Find where the given text appears and provide that cell's center as (x, y) coordinate. 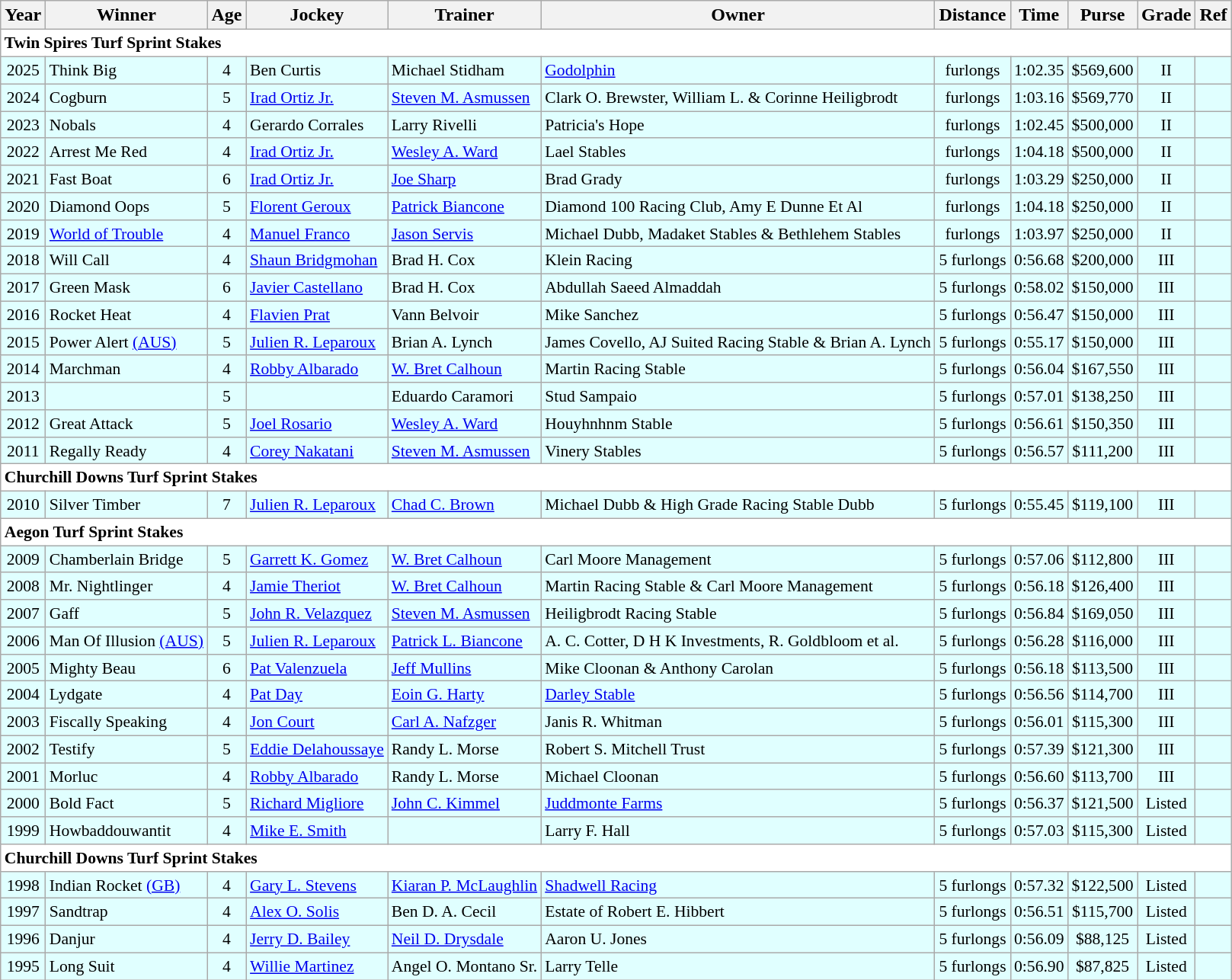
Pat Day (317, 695)
Lydgate (126, 695)
Vinery Stables (738, 450)
Sandtrap (126, 912)
Eddie Delahoussaye (317, 749)
$138,250 (1102, 396)
Jockey (317, 15)
$167,550 (1102, 369)
Diamond Oops (126, 207)
Robert S. Mitchell Trust (738, 749)
World of Trouble (126, 233)
Morluc (126, 777)
John C. Kimmel (465, 803)
Man Of Illusion (AUS) (126, 641)
Joel Rosario (317, 424)
Owner (738, 15)
0:57.39 (1039, 749)
Larry Telle (738, 966)
Danjur (126, 939)
Fiscally Speaking (126, 722)
Gaff (126, 613)
Juddmonte Farms (738, 803)
Testify (126, 749)
0:57.03 (1039, 831)
Michael Dubb & High Grade Racing Stable Dubb (738, 504)
Green Mask (126, 287)
Year (23, 15)
Aegon Turf Sprint Stakes (616, 532)
Manuel Franco (317, 233)
$121,500 (1102, 803)
Carl Moore Management (738, 559)
Mr. Nightlinger (126, 586)
Jon Court (317, 722)
Purse (1102, 15)
0:56.60 (1039, 777)
0:56.68 (1039, 261)
$112,800 (1102, 559)
Jeff Mullins (465, 668)
$88,125 (1102, 939)
Godolphin (738, 70)
Javier Castellano (317, 287)
Pat Valenzuela (317, 668)
2018 (23, 261)
0:56.51 (1039, 912)
Distance (972, 15)
Nobals (126, 125)
Winner (126, 15)
$87,825 (1102, 966)
1:03.16 (1039, 98)
Joe Sharp (465, 179)
2007 (23, 613)
$116,000 (1102, 641)
Jason Servis (465, 233)
$111,200 (1102, 450)
Vann Belvoir (465, 315)
0:56.57 (1039, 450)
Jamie Theriot (317, 586)
0:56.84 (1039, 613)
Indian Rocket (GB) (126, 885)
$126,400 (1102, 586)
Long Suit (126, 966)
2000 (23, 803)
Arrest Me Red (126, 152)
Martin Racing Stable & Carl Moore Management (738, 586)
2023 (23, 125)
Neil D. Drysdale (465, 939)
1996 (23, 939)
Patrick Biancone (465, 207)
Darley Stable (738, 695)
Silver Timber (126, 504)
1995 (23, 966)
Florent Geroux (317, 207)
Rocket Heat (126, 315)
2012 (23, 424)
2010 (23, 504)
Shaun Bridgmohan (317, 261)
2013 (23, 396)
Mighty Beau (126, 668)
2025 (23, 70)
Trainer (465, 15)
Houyhnhnm Stable (738, 424)
$113,700 (1102, 777)
Brad Grady (738, 179)
Cogburn (126, 98)
$150,350 (1102, 424)
2008 (23, 586)
1998 (23, 885)
0:57.06 (1039, 559)
Abdullah Saeed Almaddah (738, 287)
2016 (23, 315)
Diamond 100 Racing Club, Amy E Dunne Et Al (738, 207)
James Covello, AJ Suited Racing Stable & Brian A. Lynch (738, 342)
Ben D. A. Cecil (465, 912)
$115,700 (1102, 912)
Ref (1213, 15)
Chamberlain Bridge (126, 559)
Larry F. Hall (738, 831)
Jerry D. Bailey (317, 939)
2004 (23, 695)
1997 (23, 912)
Eduardo Caramori (465, 396)
0:56.37 (1039, 803)
John R. Velazquez (317, 613)
0:56.09 (1039, 939)
2006 (23, 641)
Eoin G. Harty (465, 695)
Larry Rivelli (465, 125)
Chad C. Brown (465, 504)
7 (227, 504)
0:56.47 (1039, 315)
Great Attack (126, 424)
Will Call (126, 261)
Alex O. Solis (317, 912)
0:57.01 (1039, 396)
Regally Ready (126, 450)
0:56.61 (1039, 424)
2002 (23, 749)
2014 (23, 369)
Estate of Robert E. Hibbert (738, 912)
Power Alert (AUS) (126, 342)
Time (1039, 15)
Bold Fact (126, 803)
0:56.28 (1039, 641)
Michael Cloonan (738, 777)
A. C. Cotter, D H K Investments, R. Goldbloom et al. (738, 641)
2019 (23, 233)
Fast Boat (126, 179)
Richard Migliore (317, 803)
Grade (1166, 15)
$122,500 (1102, 885)
$569,770 (1102, 98)
Think Big (126, 70)
Shadwell Racing (738, 885)
0:55.45 (1039, 504)
$569,600 (1102, 70)
Brian A. Lynch (465, 342)
0:56.90 (1039, 966)
Twin Spires Turf Sprint Stakes (616, 43)
2017 (23, 287)
Angel O. Montano Sr. (465, 966)
0:56.01 (1039, 722)
Marchman (126, 369)
2009 (23, 559)
Patricia's Hope (738, 125)
Garrett K. Gomez (317, 559)
Mike E. Smith (317, 831)
1:03.97 (1039, 233)
Klein Racing (738, 261)
Age (227, 15)
Aaron U. Jones (738, 939)
Flavien Prat (317, 315)
1999 (23, 831)
0:55.17 (1039, 342)
0:56.04 (1039, 369)
$121,300 (1102, 749)
Mike Cloonan & Anthony Carolan (738, 668)
Ben Curtis (317, 70)
2022 (23, 152)
Carl A. Nafzger (465, 722)
2011 (23, 450)
Kiaran P. McLaughlin (465, 885)
2015 (23, 342)
$114,700 (1102, 695)
Heiligbrodt Racing Stable (738, 613)
$169,050 (1102, 613)
Stud Sampaio (738, 396)
Janis R. Whitman (738, 722)
0:57.32 (1039, 885)
1:03.29 (1039, 179)
2003 (23, 722)
2024 (23, 98)
2020 (23, 207)
Gary L. Stevens (317, 885)
$200,000 (1102, 261)
Gerardo Corrales (317, 125)
Martin Racing Stable (738, 369)
2001 (23, 777)
Corey Nakatani (317, 450)
2021 (23, 179)
Lael Stables (738, 152)
0:58.02 (1039, 287)
1:02.45 (1039, 125)
Michael Dubb, Madaket Stables & Bethlehem Stables (738, 233)
Howbaddouwantit (126, 831)
2005 (23, 668)
0:56.56 (1039, 695)
1:02.35 (1039, 70)
Michael Stidham (465, 70)
Mike Sanchez (738, 315)
$119,100 (1102, 504)
Patrick L. Biancone (465, 641)
Clark O. Brewster, William L. & Corinne Heiligbrodt (738, 98)
Willie Martinez (317, 966)
$113,500 (1102, 668)
